Output the (X, Y) coordinate of the center of the cell containing the given text.  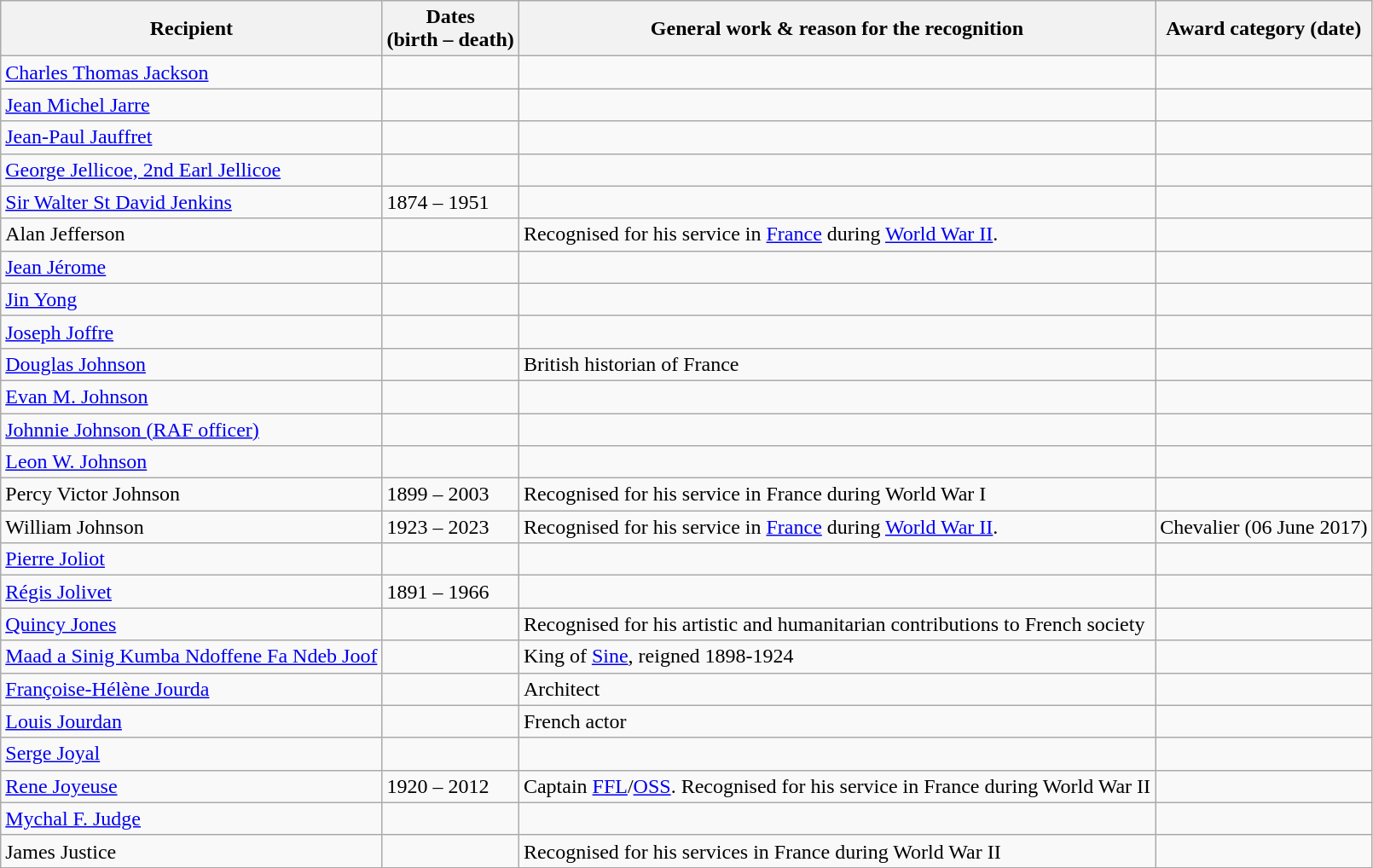
James Justice (191, 851)
Recognised for his services in France during World War II (837, 851)
Alan Jefferson (191, 234)
1899 – 2003 (450, 495)
1891 – 1966 (450, 592)
Françoise-Hélène Jourda (191, 689)
Jin Yong (191, 299)
Joseph Joffre (191, 332)
King of Sine, reigned 1898-1924 (837, 657)
Quincy Jones (191, 624)
Johnnie Johnson (RAF officer) (191, 429)
1923 – 2023 (450, 527)
Jean Jérome (191, 267)
Maad a Sinig Kumba Ndoffene Fa Ndeb Joof (191, 657)
Rene Joyeuse (191, 786)
British historian of France (837, 364)
Louis Jourdan (191, 721)
Charles Thomas Jackson (191, 72)
1874 – 1951 (450, 202)
Recognised for his artistic and humanitarian contributions to French society (837, 624)
Régis Jolivet (191, 592)
Recognised for his service in France during World War I (837, 495)
William Johnson (191, 527)
General work & reason for the recognition (837, 29)
Architect (837, 689)
Jean Michel Jarre (191, 105)
Award category (date) (1264, 29)
Dates(birth – death) (450, 29)
Leon W. Johnson (191, 462)
Jean-Paul Jauffret (191, 137)
George Jellicoe, 2nd Earl Jellicoe (191, 170)
Douglas Johnson (191, 364)
Captain FFL/OSS. Recognised for his service in France during World War II (837, 786)
Evan M. Johnson (191, 396)
Pierre Joliot (191, 559)
Mychal F. Judge (191, 819)
1920 – 2012 (450, 786)
Recipient (191, 29)
Serge Joyal (191, 754)
French actor (837, 721)
Chevalier (06 June 2017) (1264, 527)
Sir Walter St David Jenkins (191, 202)
Percy Victor Johnson (191, 495)
